From the cell containing the given text, extract its center point as [x, y] coordinate. 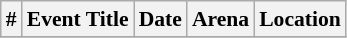
Event Title [78, 19]
Location [300, 19]
# [12, 19]
Arena [220, 19]
Date [160, 19]
